Extract the [X, Y] coordinate from the center of the cell holding the provided text.  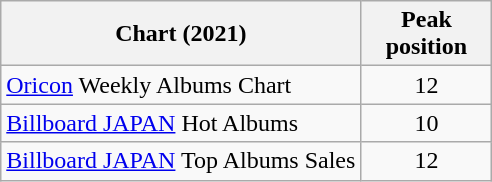
Billboard JAPAN Hot Albums [181, 123]
Billboard JAPAN Top Albums Sales [181, 161]
Chart (2021) [181, 34]
Oricon Weekly Albums Chart [181, 85]
Peak position [426, 34]
10 [426, 123]
